Capture the cell that displays the provided text and extract its (x, y) central coordinate. 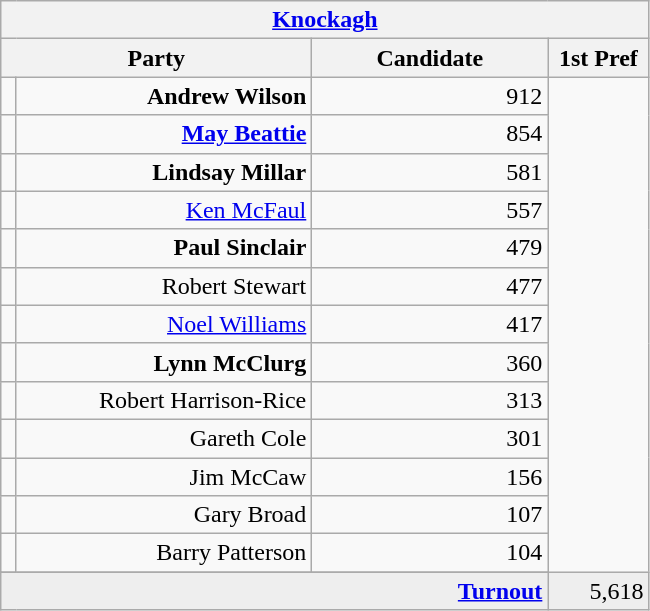
Andrew Wilson (164, 96)
Gary Broad (164, 515)
Candidate (430, 58)
Turnout (274, 591)
Gareth Cole (164, 438)
107 (430, 515)
581 (430, 172)
Lynn McClurg (164, 362)
477 (430, 286)
Barry Patterson (164, 553)
360 (430, 362)
479 (430, 248)
May Beattie (164, 134)
Jim McCaw (164, 477)
Party (156, 58)
156 (430, 477)
Lindsay Millar (164, 172)
301 (430, 438)
1st Pref (598, 58)
912 (430, 96)
Robert Harrison-Rice (164, 400)
5,618 (598, 591)
Robert Stewart (164, 286)
557 (430, 210)
Ken McFaul (164, 210)
854 (430, 134)
Paul Sinclair (164, 248)
313 (430, 400)
417 (430, 324)
Knockagh (325, 20)
Noel Williams (164, 324)
104 (430, 553)
